From the cell containing the given text, extract its center point as [x, y] coordinate. 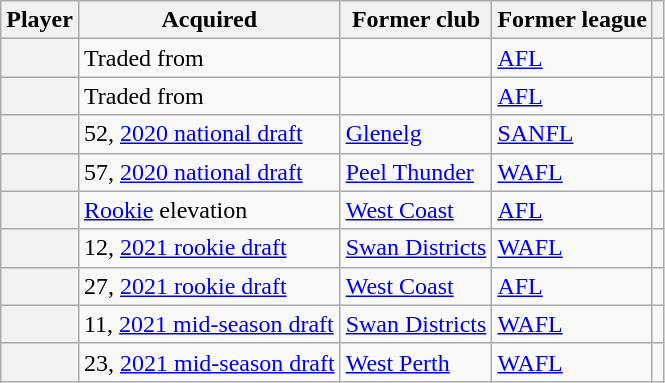
Peel Thunder [416, 172]
11, 2021 mid-season draft [209, 324]
57, 2020 national draft [209, 172]
Player [40, 20]
27, 2021 rookie draft [209, 286]
Rookie elevation [209, 210]
SANFL [572, 134]
52, 2020 national draft [209, 134]
Glenelg [416, 134]
Acquired [209, 20]
12, 2021 rookie draft [209, 248]
Former club [416, 20]
Former league [572, 20]
West Perth [416, 362]
23, 2021 mid-season draft [209, 362]
